Find where the given text appears and provide that cell's center as (x, y) coordinate. 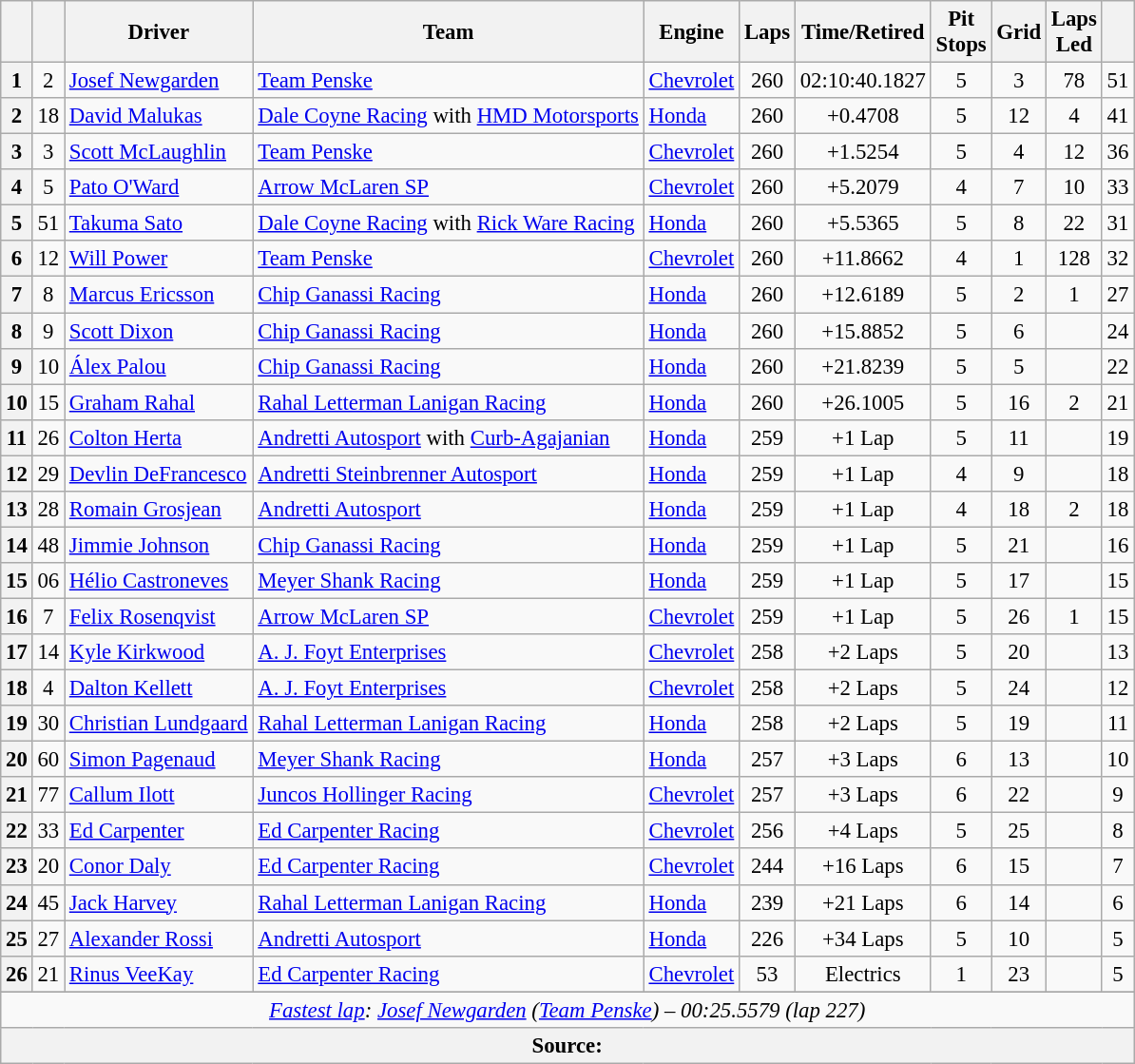
Christian Lundgaard (160, 724)
Engine (691, 32)
Colton Herta (160, 437)
Simon Pagenaud (160, 760)
Jack Harvey (160, 902)
Team (449, 32)
+34 Laps (863, 938)
+4 Laps (863, 831)
Juncos Hollinger Racing (449, 795)
Ed Carpenter (160, 831)
+0.4708 (863, 116)
+1.5254 (863, 152)
78 (1074, 81)
David Malukas (160, 116)
239 (768, 902)
226 (768, 938)
+15.8852 (863, 331)
45 (48, 902)
41 (1118, 116)
77 (48, 795)
Callum Ilott (160, 795)
53 (768, 974)
Dale Coyne Racing with Rick Ware Racing (449, 223)
31 (1118, 223)
29 (48, 474)
Laps (768, 32)
Dale Coyne Racing with HMD Motorsports (449, 116)
Conor Daly (160, 867)
Scott McLaughlin (160, 152)
Rinus VeeKay (160, 974)
Devlin DeFrancesco (160, 474)
Driver (160, 32)
+11.8662 (863, 260)
Hélio Castroneves (160, 581)
+26.1005 (863, 402)
+16 Laps (863, 867)
06 (48, 581)
Dalton Kellett (160, 688)
LapsLed (1074, 32)
Romain Grosjean (160, 510)
30 (48, 724)
Scott Dixon (160, 331)
Will Power (160, 260)
Álex Palou (160, 366)
Alexander Rossi (160, 938)
256 (768, 831)
Source: (567, 1046)
Pato O'Ward (160, 187)
60 (48, 760)
36 (1118, 152)
Grid (1019, 32)
48 (48, 545)
Felix Rosenqvist (160, 616)
+12.6189 (863, 295)
Graham Rahal (160, 402)
32 (1118, 260)
02:10:40.1827 (863, 81)
+21.8239 (863, 366)
Fastest lap: Josef Newgarden (Team Penske) – 00:25.5579 (lap 227) (567, 1010)
28 (48, 510)
Electrics (863, 974)
+5.2079 (863, 187)
Marcus Ericsson (160, 295)
128 (1074, 260)
Josef Newgarden (160, 81)
Jimmie Johnson (160, 545)
PitStops (961, 32)
Time/Retired (863, 32)
+5.5365 (863, 223)
Takuma Sato (160, 223)
+21 Laps (863, 902)
Andretti Steinbrenner Autosport (449, 474)
244 (768, 867)
Andretti Autosport with Curb-Agajanian (449, 437)
Kyle Kirkwood (160, 652)
